Return [x, y] of the center of cell containing provided text 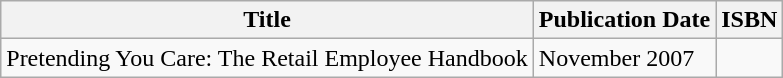
ISBN [750, 20]
November 2007 [624, 58]
Title [268, 20]
Publication Date [624, 20]
Pretending You Care: The Retail Employee Handbook [268, 58]
